Scan for the cell matching the given text and deliver its [x, y] coordinate at center. 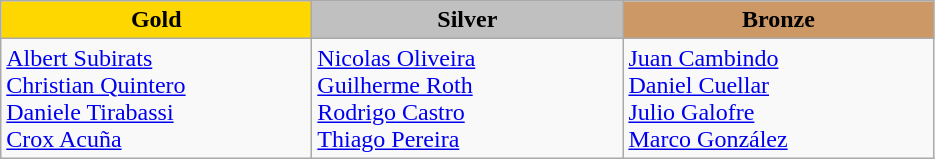
Juan CambindoDaniel CuellarJulio GalofreMarco González [778, 98]
Nicolas OliveiraGuilherme RothRodrigo CastroThiago Pereira [468, 98]
Gold [156, 20]
Silver [468, 20]
Bronze [778, 20]
Albert SubiratsChristian QuinteroDaniele TirabassiCrox Acuña [156, 98]
